Output the (x, y) coordinate of the center of the cell containing the given text.  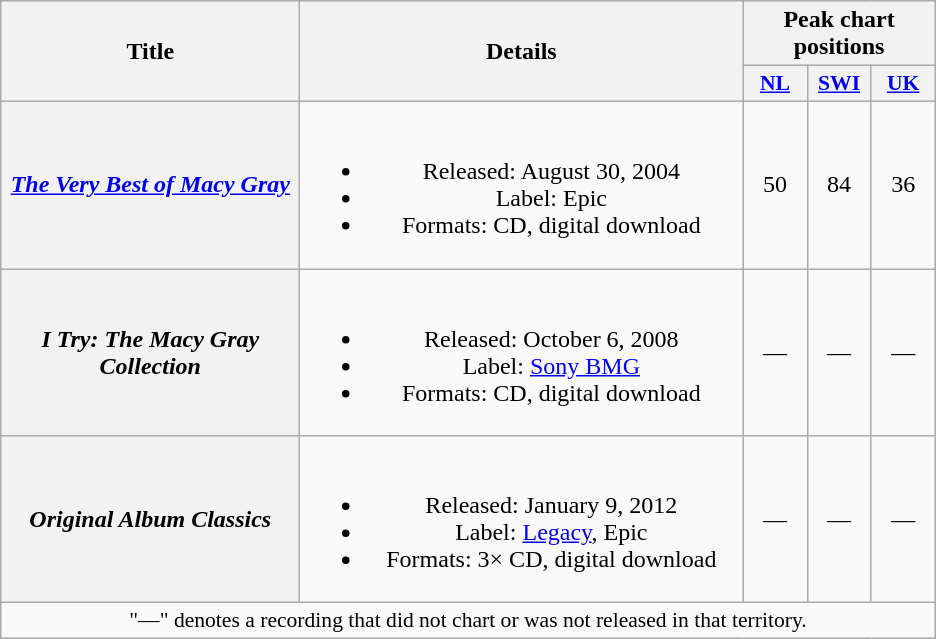
Original Album Classics (150, 520)
Title (150, 52)
Released: October 6, 2008Label: Sony BMGFormats: CD, digital download (522, 352)
Released: August 30, 2004Label: EpicFormats: CD, digital download (522, 184)
84 (839, 184)
UK (903, 84)
Details (522, 52)
The Very Best of Macy Gray (150, 184)
50 (775, 184)
Released: January 9, 2012Label: Legacy, EpicFormats: 3× CD, digital download (522, 520)
Peak chart positions (839, 34)
"—" denotes a recording that did not chart or was not released in that territory. (468, 621)
I Try: The Macy Gray Collection (150, 352)
36 (903, 184)
NL (775, 84)
SWI (839, 84)
